Locate the cell with the specified text and output its [x, y] center coordinate. 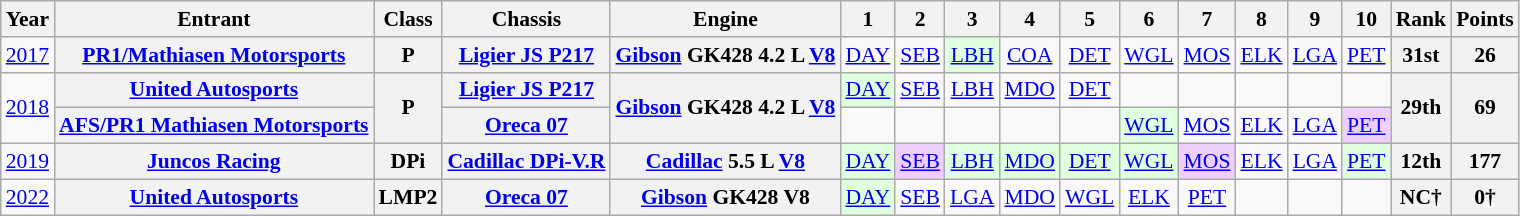
2 [920, 19]
29th [1422, 108]
Gibson GK428 V8 [725, 197]
0† [1485, 197]
8 [1261, 19]
Engine [725, 19]
6 [1148, 19]
12th [1422, 162]
AFS/PR1 Mathiasen Motorsports [214, 126]
2019 [28, 162]
4 [1030, 19]
LMP2 [408, 197]
9 [1315, 19]
3 [972, 19]
NC† [1422, 197]
2017 [28, 55]
26 [1485, 55]
Chassis [526, 19]
Year [28, 19]
Juncos Racing [214, 162]
5 [1090, 19]
Cadillac 5.5 L V8 [725, 162]
1 [868, 19]
177 [1485, 162]
10 [1366, 19]
DPi [408, 162]
Rank [1422, 19]
31st [1422, 55]
PR1/Mathiasen Motorsports [214, 55]
Points [1485, 19]
Class [408, 19]
69 [1485, 108]
Entrant [214, 19]
2022 [28, 197]
2018 [28, 108]
7 [1208, 19]
Cadillac DPi-V.R [526, 162]
COA [1030, 55]
